Detect which cell encompasses the target text, then output its (x, y) center coordinate. 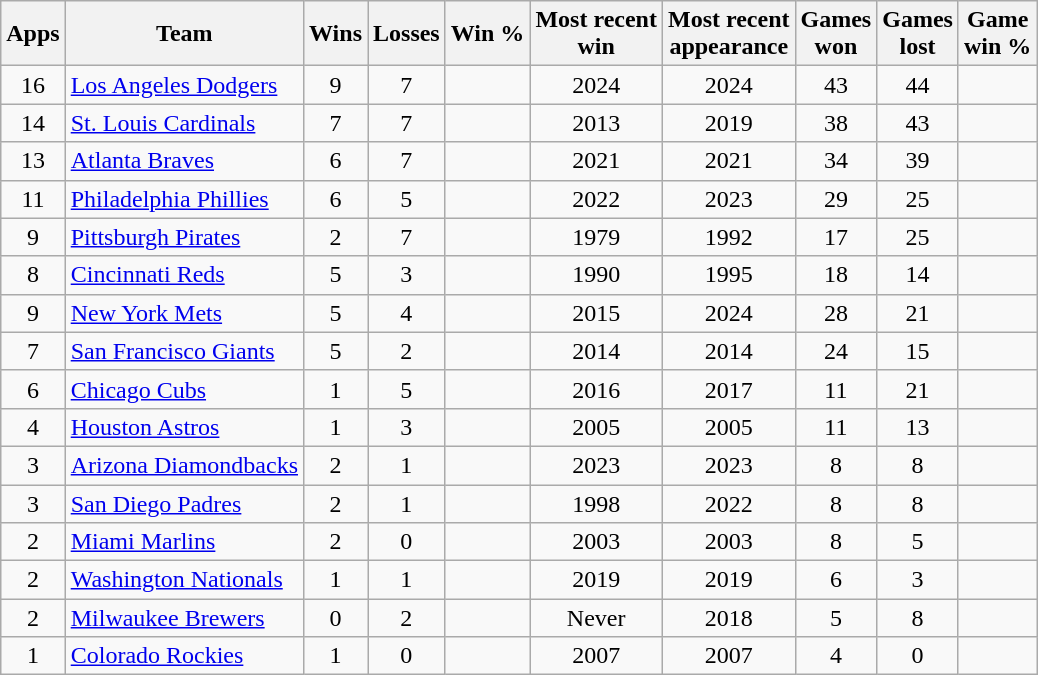
Chicago Cubs (184, 389)
2018 (728, 618)
1995 (728, 275)
Arizona Diamondbacks (184, 465)
15 (918, 351)
1979 (596, 237)
Cincinnati Reds (184, 275)
Miami Marlins (184, 542)
2015 (596, 313)
Colorado Rockies (184, 656)
Gameslost (918, 34)
34 (836, 161)
18 (836, 275)
39 (918, 161)
1990 (596, 275)
44 (918, 85)
Team (184, 34)
Most recentappearance (728, 34)
New York Mets (184, 313)
Los Angeles Dodgers (184, 85)
Most recentwin (596, 34)
24 (836, 351)
St. Louis Cardinals (184, 123)
2017 (728, 389)
2013 (596, 123)
Milwaukee Brewers (184, 618)
Pittsburgh Pirates (184, 237)
16 (33, 85)
San Diego Padres (184, 503)
28 (836, 313)
38 (836, 123)
Never (596, 618)
Wins (336, 34)
Gamewin % (997, 34)
Apps (33, 34)
1992 (728, 237)
San Francisco Giants (184, 351)
Win % (488, 34)
17 (836, 237)
Gameswon (836, 34)
Houston Astros (184, 427)
Washington Nationals (184, 580)
1998 (596, 503)
Atlanta Braves (184, 161)
29 (836, 199)
Philadelphia Phillies (184, 199)
Losses (407, 34)
2016 (596, 389)
